Extract the (X, Y) coordinate from the center of the cell holding the provided text.  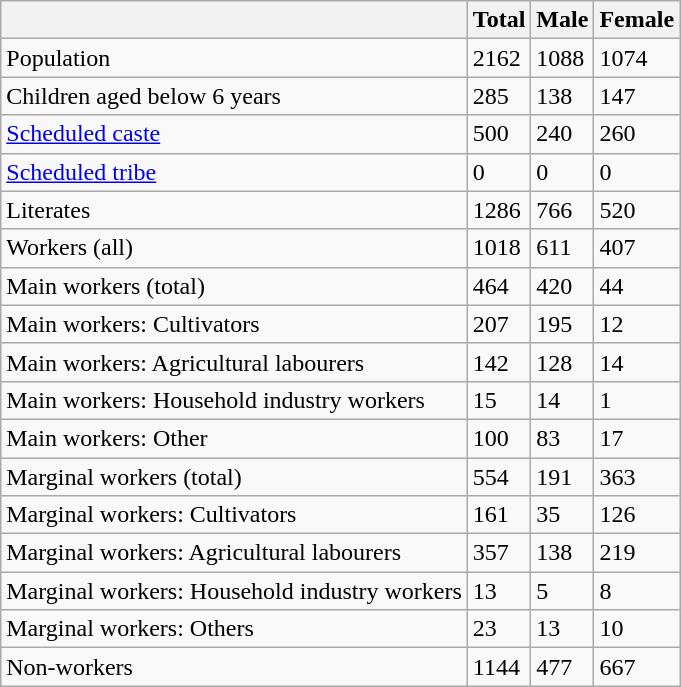
Female (637, 20)
285 (499, 96)
500 (499, 134)
100 (499, 438)
Main workers: Cultivators (234, 324)
464 (499, 286)
1286 (499, 210)
1088 (562, 58)
Population (234, 58)
128 (562, 362)
766 (562, 210)
44 (637, 286)
407 (637, 248)
520 (637, 210)
17 (637, 438)
Main workers: Household industry workers (234, 400)
1018 (499, 248)
611 (562, 248)
10 (637, 629)
357 (499, 553)
Marginal workers: Household industry workers (234, 591)
83 (562, 438)
207 (499, 324)
23 (499, 629)
142 (499, 362)
1144 (499, 667)
363 (637, 477)
554 (499, 477)
195 (562, 324)
12 (637, 324)
1074 (637, 58)
Marginal workers: Agricultural labourers (234, 553)
2162 (499, 58)
Main workers (total) (234, 286)
Scheduled caste (234, 134)
240 (562, 134)
191 (562, 477)
Total (499, 20)
Marginal workers: Others (234, 629)
Literates (234, 210)
Main workers: Agricultural labourers (234, 362)
477 (562, 667)
667 (637, 667)
8 (637, 591)
Male (562, 20)
5 (562, 591)
126 (637, 515)
161 (499, 515)
Marginal workers: Cultivators (234, 515)
1 (637, 400)
219 (637, 553)
15 (499, 400)
Workers (all) (234, 248)
Scheduled tribe (234, 172)
Marginal workers (total) (234, 477)
420 (562, 286)
147 (637, 96)
Children aged below 6 years (234, 96)
35 (562, 515)
Main workers: Other (234, 438)
260 (637, 134)
Non-workers (234, 667)
